Find where the given text appears and provide that cell's center as (x, y) coordinate. 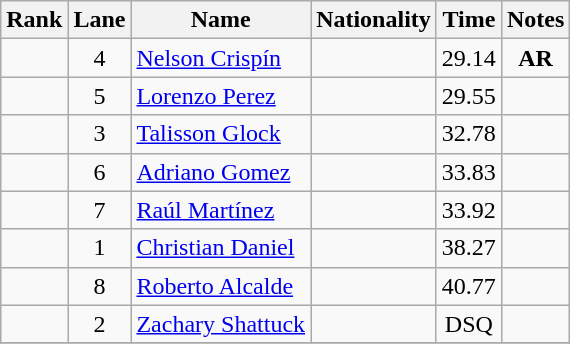
Time (468, 20)
Lorenzo Perez (221, 96)
32.78 (468, 134)
Lane (100, 20)
29.55 (468, 96)
Zachary Shattuck (221, 324)
DSQ (468, 324)
Roberto Alcalde (221, 286)
Notes (535, 20)
8 (100, 286)
1 (100, 248)
33.83 (468, 172)
4 (100, 58)
38.27 (468, 248)
Nelson Crispín (221, 58)
29.14 (468, 58)
6 (100, 172)
Adriano Gomez (221, 172)
Raúl Martínez (221, 210)
5 (100, 96)
Name (221, 20)
AR (535, 58)
Rank (34, 20)
7 (100, 210)
33.92 (468, 210)
40.77 (468, 286)
2 (100, 324)
3 (100, 134)
Talisson Glock (221, 134)
Christian Daniel (221, 248)
Nationality (374, 20)
